Find where the given text appears and provide that cell's center as (x, y) coordinate. 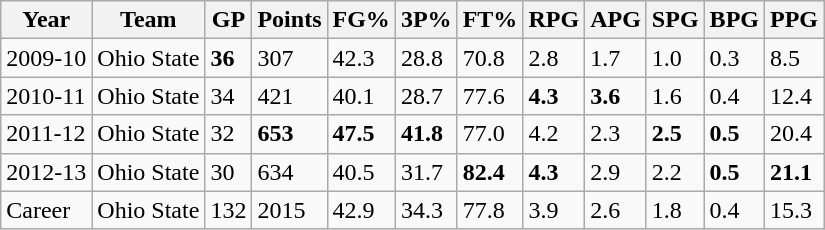
3.9 (554, 210)
653 (290, 134)
28.7 (426, 96)
36 (228, 58)
3P% (426, 20)
APG (616, 20)
2.2 (675, 172)
SPG (675, 20)
1.6 (675, 96)
34 (228, 96)
32 (228, 134)
28.8 (426, 58)
FG% (361, 20)
634 (290, 172)
BPG (734, 20)
20.4 (794, 134)
47.5 (361, 134)
4.2 (554, 134)
2012-13 (46, 172)
Career (46, 210)
2015 (290, 210)
70.8 (490, 58)
2011-12 (46, 134)
0.3 (734, 58)
2.5 (675, 134)
RPG (554, 20)
12.4 (794, 96)
42.9 (361, 210)
PPG (794, 20)
77.8 (490, 210)
40.1 (361, 96)
82.4 (490, 172)
31.7 (426, 172)
1.0 (675, 58)
Team (148, 20)
2009-10 (46, 58)
3.6 (616, 96)
Year (46, 20)
FT% (490, 20)
GP (228, 20)
30 (228, 172)
132 (228, 210)
2.9 (616, 172)
21.1 (794, 172)
41.8 (426, 134)
2.6 (616, 210)
77.6 (490, 96)
15.3 (794, 210)
40.5 (361, 172)
421 (290, 96)
2.3 (616, 134)
2010-11 (46, 96)
1.7 (616, 58)
34.3 (426, 210)
2.8 (554, 58)
1.8 (675, 210)
8.5 (794, 58)
Points (290, 20)
42.3 (361, 58)
77.0 (490, 134)
307 (290, 58)
